Pinpoint the cell where the given text exists, returning its [x, y] midpoint coordinate. 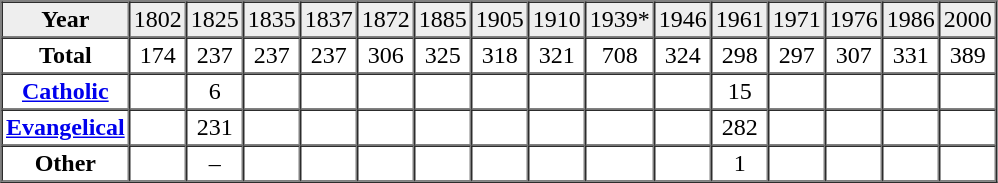
331 [910, 56]
1835 [272, 20]
231 [214, 128]
307 [854, 56]
1802 [158, 20]
306 [386, 56]
1 [740, 164]
318 [500, 56]
1971 [796, 20]
Evangelical [66, 128]
Year [66, 20]
Catholic [66, 92]
– [214, 164]
1885 [442, 20]
Total [66, 56]
1837 [328, 20]
324 [682, 56]
321 [556, 56]
15 [740, 92]
1825 [214, 20]
1905 [500, 20]
Other [66, 164]
325 [442, 56]
282 [740, 128]
1986 [910, 20]
389 [968, 56]
297 [796, 56]
1872 [386, 20]
1939* [620, 20]
1910 [556, 20]
298 [740, 56]
1946 [682, 20]
1961 [740, 20]
1976 [854, 20]
708 [620, 56]
2000 [968, 20]
174 [158, 56]
6 [214, 92]
